Detect which cell encompasses the target text, then output its (X, Y) center coordinate. 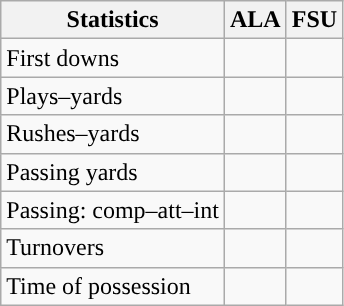
Plays–yards (113, 96)
Rushes–yards (113, 134)
Turnovers (113, 248)
First downs (113, 58)
Passing: comp–att–int (113, 210)
Passing yards (113, 172)
Time of possession (113, 286)
ALA (255, 20)
Statistics (113, 20)
FSU (314, 20)
